For the text-containing cell, return its midpoint in [x, y] coordinate format. 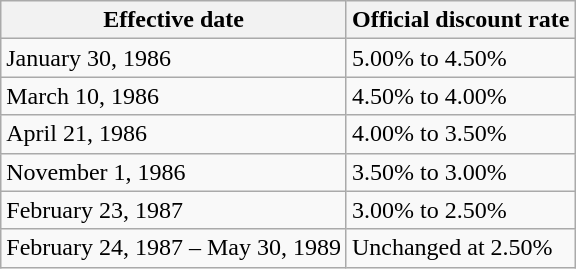
5.00% to 4.50% [460, 58]
4.50% to 4.00% [460, 96]
Official discount rate [460, 20]
Unchanged at 2.50% [460, 248]
January 30, 1986 [174, 58]
February 23, 1987 [174, 210]
February 24, 1987 – May 30, 1989 [174, 248]
3.50% to 3.00% [460, 172]
March 10, 1986 [174, 96]
April 21, 1986 [174, 134]
4.00% to 3.50% [460, 134]
November 1, 1986 [174, 172]
Effective date [174, 20]
3.00% to 2.50% [460, 210]
